Determine the [x, y] coordinate at the center of the cell enclosing the given text.  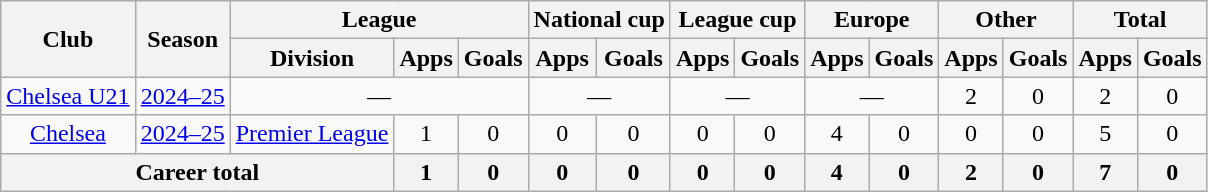
Chelsea U21 [68, 96]
Europe [872, 20]
Other [1006, 20]
League [379, 20]
Total [1140, 20]
League cup [737, 20]
Club [68, 39]
Division [312, 58]
Career total [198, 172]
5 [1105, 134]
National cup [599, 20]
7 [1105, 172]
Season [182, 39]
Premier League [312, 134]
Chelsea [68, 134]
